Locate the cell with the specified text and output its [X, Y] center coordinate. 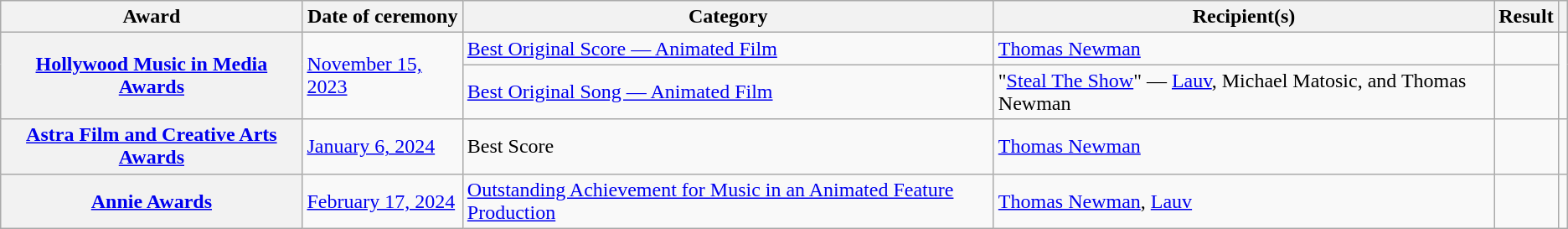
Award [152, 17]
Outstanding Achievement for Music in an Animated Feature Production [728, 201]
Thomas Newman, Lauv [1243, 201]
Astra Film and Creative Arts Awards [152, 146]
Category [728, 17]
February 17, 2024 [382, 201]
Date of ceremony [382, 17]
Best Score [728, 146]
Best Original Score — Animated Film [728, 49]
"Steal The Show" — Lauv, Michael Matosic, and Thomas Newman [1243, 92]
Best Original Song — Animated Film [728, 92]
Hollywood Music in Media Awards [152, 75]
Result [1526, 17]
November 15, 2023 [382, 75]
January 6, 2024 [382, 146]
Annie Awards [152, 201]
Recipient(s) [1243, 17]
